Identify which cell holds the provided text, then report its (X, Y) central coordinate. 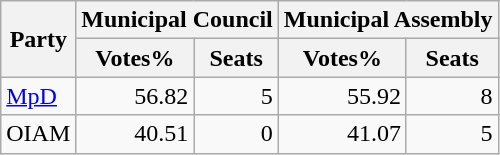
Municipal Assembly (388, 20)
40.51 (135, 134)
0 (236, 134)
Municipal Council (177, 20)
8 (452, 96)
Party (38, 39)
56.82 (135, 96)
MpD (38, 96)
55.92 (342, 96)
41.07 (342, 134)
OIAM (38, 134)
